Detect which cell encompasses the target text, then output its [x, y] center coordinate. 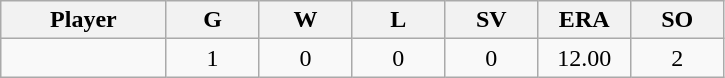
L [398, 20]
SV [492, 20]
ERA [584, 20]
Player [84, 20]
1 [212, 58]
G [212, 20]
SO [678, 20]
2 [678, 58]
12.00 [584, 58]
W [306, 20]
